Find where the given text appears and provide that cell's center as (X, Y) coordinate. 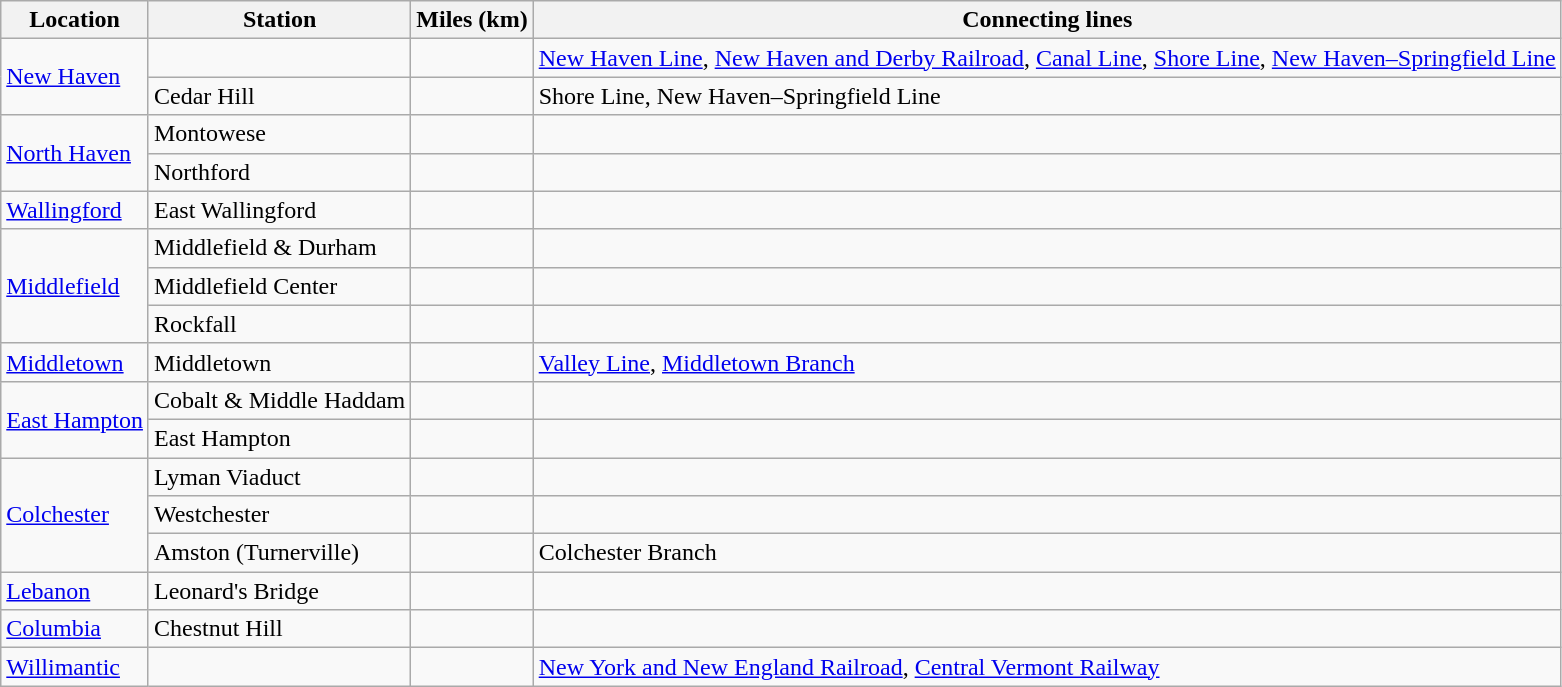
Leonard's Bridge (279, 591)
Cobalt & Middle Haddam (279, 400)
Westchester (279, 515)
Colchester Branch (1047, 553)
New Haven Line, New Haven and Derby Railroad, Canal Line, Shore Line, New Haven–Springfield Line (1047, 58)
Colchester (75, 515)
Montowese (279, 134)
Chestnut Hill (279, 629)
Willimantic (75, 667)
Northford (279, 172)
New Haven (75, 77)
Middlefield (75, 286)
Valley Line, Middletown Branch (1047, 362)
Middlefield & Durham (279, 248)
Location (75, 20)
Miles (km) (472, 20)
East Wallingford (279, 210)
Cedar Hill (279, 96)
Lyman Viaduct (279, 477)
Connecting lines (1047, 20)
Columbia (75, 629)
North Haven (75, 153)
Wallingford (75, 210)
Station (279, 20)
Middlefield Center (279, 286)
Amston (Turnerville) (279, 553)
Lebanon (75, 591)
Shore Line, New Haven–Springfield Line (1047, 96)
New York and New England Railroad, Central Vermont Railway (1047, 667)
Rockfall (279, 324)
